Extract the [x, y] coordinate from the center of the cell holding the provided text.  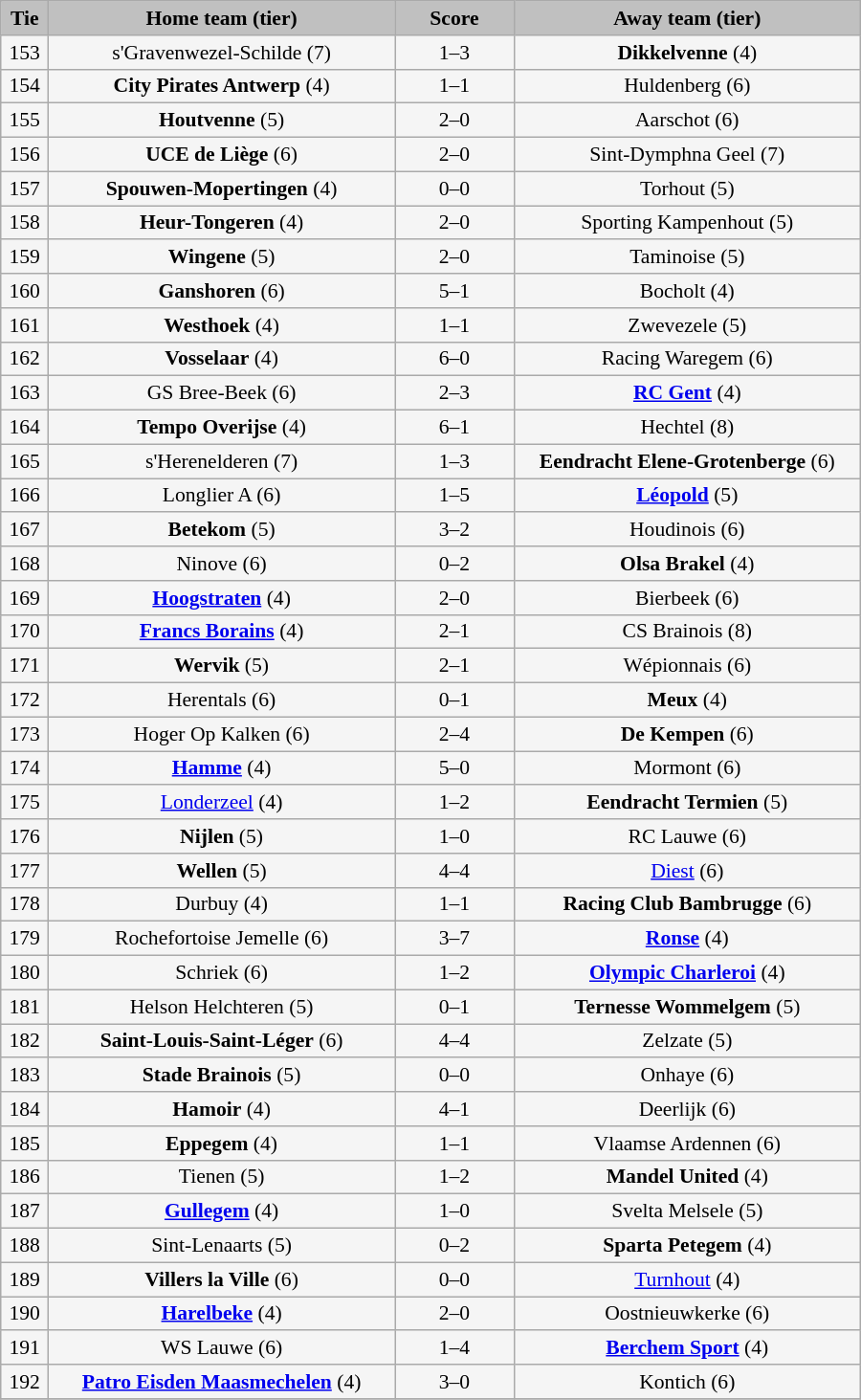
181 [25, 1007]
Eppegem (4) [222, 1144]
Taminoise (5) [687, 257]
Helson Helchteren (5) [222, 1007]
Villers la Ville (6) [222, 1279]
Bocholt (4) [687, 291]
GS Bree-Beek (6) [222, 393]
167 [25, 530]
160 [25, 291]
1–5 [455, 496]
165 [25, 461]
Tempo Overijse (4) [222, 428]
171 [25, 666]
Houdinois (6) [687, 530]
De Kempen (6) [687, 734]
Sparta Petegem (4) [687, 1246]
Turnhout (4) [687, 1279]
Sint-Lenaarts (5) [222, 1246]
Wépionnais (6) [687, 666]
Rochefortoise Jemelle (6) [222, 939]
Vosselaar (4) [222, 359]
1–4 [455, 1348]
Léopold (5) [687, 496]
6–0 [455, 359]
Sint-Dymphna Geel (7) [687, 155]
Eendracht Termien (5) [687, 803]
Stade Brainois (5) [222, 1076]
Olsa Brakel (4) [687, 564]
186 [25, 1177]
Wingene (5) [222, 257]
Huldenberg (6) [687, 86]
Dikkelvenne (4) [687, 53]
Berchem Sport (4) [687, 1348]
Kontich (6) [687, 1382]
169 [25, 598]
Score [455, 18]
179 [25, 939]
Zelzate (5) [687, 1041]
185 [25, 1144]
173 [25, 734]
Durbuy (4) [222, 904]
166 [25, 496]
164 [25, 428]
UCE de Liège (6) [222, 155]
s'Herenelderen (7) [222, 461]
159 [25, 257]
168 [25, 564]
Ronse (4) [687, 939]
3–2 [455, 530]
Ninove (6) [222, 564]
5–0 [455, 768]
Deerlijk (6) [687, 1109]
Ternesse Wommelgem (5) [687, 1007]
170 [25, 632]
183 [25, 1076]
Vlaamse Ardennen (6) [687, 1144]
Mormont (6) [687, 768]
6–1 [455, 428]
174 [25, 768]
Hoger Op Kalken (6) [222, 734]
153 [25, 53]
158 [25, 223]
189 [25, 1279]
177 [25, 871]
Torhout (5) [687, 189]
Spouwen-Mopertingen (4) [222, 189]
Nijlen (5) [222, 836]
178 [25, 904]
187 [25, 1211]
175 [25, 803]
Hoogstraten (4) [222, 598]
Gullegem (4) [222, 1211]
Hamoir (4) [222, 1109]
Wervik (5) [222, 666]
184 [25, 1109]
Oostnieuwkerke (6) [687, 1314]
Tie [25, 18]
Harelbeke (4) [222, 1314]
154 [25, 86]
161 [25, 325]
Westhoek (4) [222, 325]
Wellen (5) [222, 871]
Svelta Melsele (5) [687, 1211]
Sporting Kampenhout (5) [687, 223]
180 [25, 973]
Eendracht Elene-Grotenberge (6) [687, 461]
188 [25, 1246]
Away team (tier) [687, 18]
Patro Eisden Maasmechelen (4) [222, 1382]
Heur-Tongeren (4) [222, 223]
192 [25, 1382]
Ganshoren (6) [222, 291]
WS Lauwe (6) [222, 1348]
Racing Waregem (6) [687, 359]
RC Gent (4) [687, 393]
RC Lauwe (6) [687, 836]
Racing Club Bambrugge (6) [687, 904]
155 [25, 121]
157 [25, 189]
Londerzeel (4) [222, 803]
176 [25, 836]
City Pirates Antwerp (4) [222, 86]
Betekom (5) [222, 530]
3–0 [455, 1382]
Houtvenne (5) [222, 121]
190 [25, 1314]
5–1 [455, 291]
Bierbeek (6) [687, 598]
Longlier A (6) [222, 496]
Meux (4) [687, 700]
191 [25, 1348]
Francs Borains (4) [222, 632]
163 [25, 393]
Hamme (4) [222, 768]
Zwevezele (5) [687, 325]
2–3 [455, 393]
162 [25, 359]
156 [25, 155]
Aarschot (6) [687, 121]
2–4 [455, 734]
s'Gravenwezel-Schilde (7) [222, 53]
Olympic Charleroi (4) [687, 973]
Tienen (5) [222, 1177]
Herentals (6) [222, 700]
Mandel United (4) [687, 1177]
Onhaye (6) [687, 1076]
Home team (tier) [222, 18]
4–1 [455, 1109]
CS Brainois (8) [687, 632]
182 [25, 1041]
Diest (6) [687, 871]
Hechtel (8) [687, 428]
3–7 [455, 939]
Schriek (6) [222, 973]
172 [25, 700]
Saint-Louis-Saint-Léger (6) [222, 1041]
